Determine the (x, y) coordinate at the center of the cell enclosing the given text.  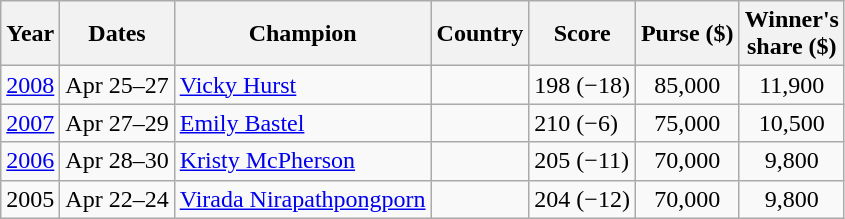
Purse ($) (687, 34)
Emily Bastel (302, 123)
205 (−11) (582, 161)
Winner'sshare ($) (792, 34)
Champion (302, 34)
Vicky Hurst (302, 85)
198 (−18) (582, 85)
10,500 (792, 123)
2008 (30, 85)
Apr 27–29 (117, 123)
Kristy McPherson (302, 161)
Year (30, 34)
2005 (30, 199)
Apr 28–30 (117, 161)
75,000 (687, 123)
Apr 22–24 (117, 199)
85,000 (687, 85)
Virada Nirapathpongporn (302, 199)
204 (−12) (582, 199)
2007 (30, 123)
Apr 25–27 (117, 85)
2006 (30, 161)
11,900 (792, 85)
Dates (117, 34)
Score (582, 34)
210 (−6) (582, 123)
Country (480, 34)
